Capture the cell that displays the provided text and extract its [X, Y] central coordinate. 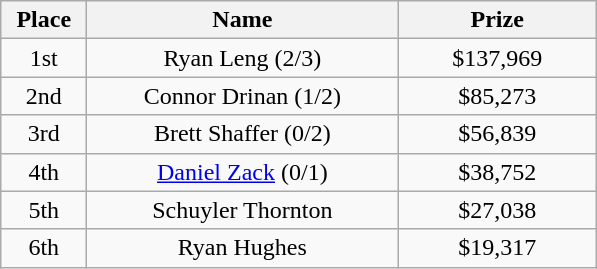
1st [44, 58]
Ryan Leng (2/3) [242, 58]
$137,969 [498, 58]
$56,839 [498, 134]
Daniel Zack (0/1) [242, 172]
Connor Drinan (1/2) [242, 96]
Brett Shaffer (0/2) [242, 134]
2nd [44, 96]
$38,752 [498, 172]
Name [242, 20]
$27,038 [498, 210]
Schuyler Thornton [242, 210]
3rd [44, 134]
$19,317 [498, 248]
Place [44, 20]
6th [44, 248]
4th [44, 172]
$85,273 [498, 96]
5th [44, 210]
Ryan Hughes [242, 248]
Prize [498, 20]
